For the text-containing cell, return its midpoint in (X, Y) coordinate format. 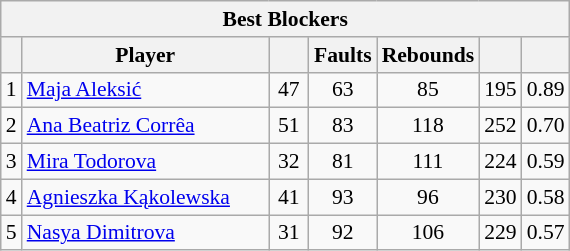
51 (289, 126)
96 (428, 197)
230 (500, 197)
93 (343, 197)
0.57 (546, 233)
195 (500, 90)
47 (289, 90)
106 (428, 233)
31 (289, 233)
1 (12, 90)
0.59 (546, 162)
85 (428, 90)
0.58 (546, 197)
2 (12, 126)
Mira Todorova (146, 162)
81 (343, 162)
Maja Aleksić (146, 90)
229 (500, 233)
224 (500, 162)
83 (343, 126)
3 (12, 162)
Nasya Dimitrova (146, 233)
41 (289, 197)
63 (343, 90)
Agnieszka Kąkolewska (146, 197)
Player (146, 55)
111 (428, 162)
0.70 (546, 126)
118 (428, 126)
Ana Beatriz Corrêa (146, 126)
32 (289, 162)
0.89 (546, 90)
Rebounds (428, 55)
252 (500, 126)
92 (343, 233)
Faults (343, 55)
4 (12, 197)
5 (12, 233)
Best Blockers (286, 19)
